Identify which cell holds the provided text, then report its (x, y) central coordinate. 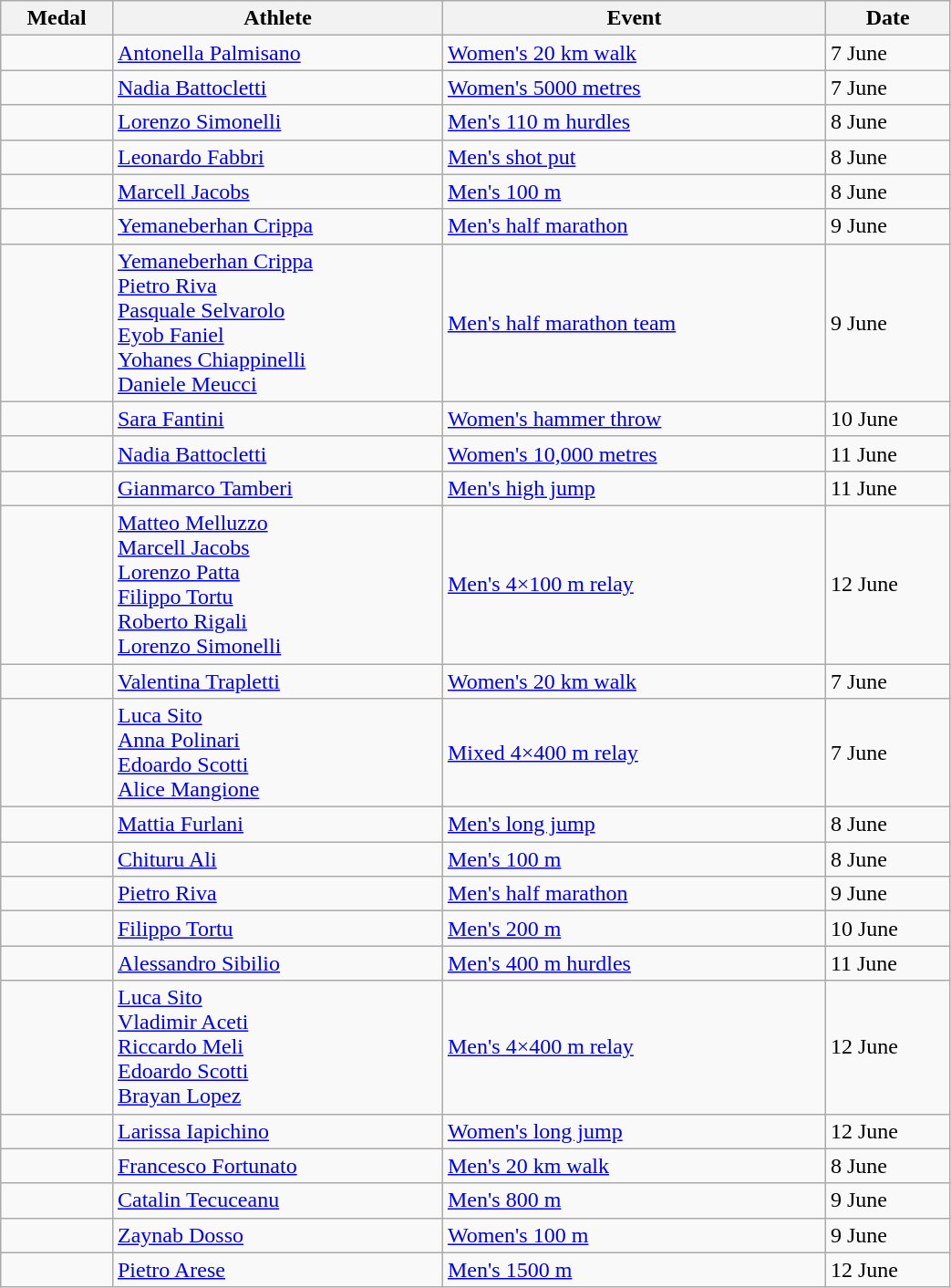
Larissa Iapichino (277, 1131)
Valentina Trapletti (277, 681)
Date (888, 18)
Lorenzo Simonelli (277, 122)
Matteo MelluzzoMarcell JacobsLorenzo PattaFilippo TortuRoberto RigaliLorenzo Simonelli (277, 584)
Men's 4×100 m relay (634, 584)
Chituru Ali (277, 859)
Athlete (277, 18)
Filippo Tortu (277, 929)
Event (634, 18)
Yemaneberhan CrippaPietro RivaPasquale SelvaroloEyob FanielYohanes ChiappinelliDaniele Meucci (277, 323)
Women's 100 m (634, 1235)
Men's 200 m (634, 929)
Medal (57, 18)
Men's shot put (634, 157)
Zaynab Dosso (277, 1235)
Men's 20 km walk (634, 1166)
Catalin Tecuceanu (277, 1200)
Women's 10,000 metres (634, 453)
Antonella Palmisano (277, 53)
Women's hammer throw (634, 419)
Alessandro Sibilio (277, 963)
Mattia Furlani (277, 825)
Sara Fantini (277, 419)
Men's 4×400 m relay (634, 1047)
Yemaneberhan Crippa (277, 226)
Men's 110 m hurdles (634, 122)
Men's 1500 m (634, 1270)
Pietro Riva (277, 894)
Marcell Jacobs (277, 192)
Men's 400 m hurdles (634, 963)
Gianmarco Tamberi (277, 488)
Mixed 4×400 m relay (634, 753)
Luca SitoAnna PolinariEdoardo ScottiAlice Mangione (277, 753)
Men's 800 m (634, 1200)
Leonardo Fabbri (277, 157)
Francesco Fortunato (277, 1166)
Men's long jump (634, 825)
Women's 5000 metres (634, 88)
Luca SitoVladimir AcetiRiccardo MeliEdoardo ScottiBrayan Lopez (277, 1047)
Men's high jump (634, 488)
Pietro Arese (277, 1270)
Men's half marathon team (634, 323)
Women's long jump (634, 1131)
